Determine the (X, Y) coordinate at the center of the cell enclosing the given text.  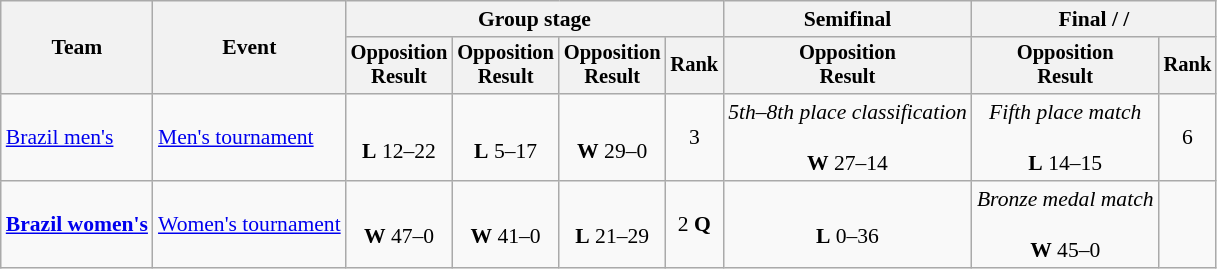
L 5–17 (506, 138)
Final / / (1094, 19)
5th–8th place classificationW 27–14 (848, 138)
Fifth place matchL 14–15 (1066, 138)
Men's tournament (250, 138)
W 29–0 (612, 138)
Event (250, 48)
Semifinal (848, 19)
W 47–0 (400, 224)
6 (1188, 138)
Brazil men's (77, 138)
Group stage (534, 19)
W 41–0 (506, 224)
L 12–22 (400, 138)
Women's tournament (250, 224)
L 21–29 (612, 224)
Bronze medal matchW 45–0 (1066, 224)
Team (77, 48)
3 (694, 138)
L 0–36 (848, 224)
2 Q (694, 224)
Brazil women's (77, 224)
